Output the [x, y] coordinate of the center of the cell containing the given text.  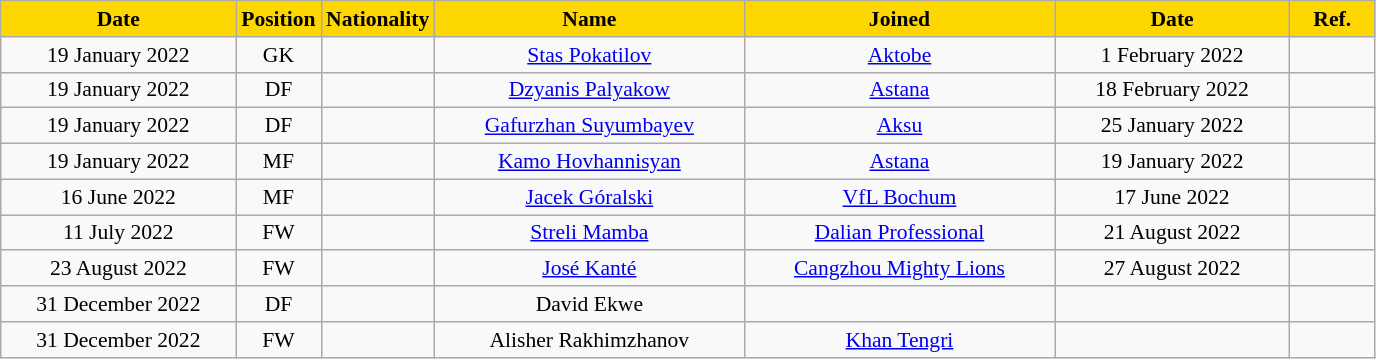
Gafurzhan Suyumbayev [589, 126]
23 August 2022 [118, 269]
25 January 2022 [1172, 126]
17 June 2022 [1172, 197]
Streli Mamba [589, 233]
Stas Pokatilov [589, 55]
Nationality [378, 19]
Position [278, 19]
David Ekwe [589, 304]
Aktobe [899, 55]
21 August 2022 [1172, 233]
Dalian Professional [899, 233]
VfL Bochum [899, 197]
Jacek Góralski [589, 197]
18 February 2022 [1172, 90]
Alisher Rakhimzhanov [589, 340]
16 June 2022 [118, 197]
Dzyanis Palyakow [589, 90]
11 July 2022 [118, 233]
Khan Tengri [899, 340]
Joined [899, 19]
Cangzhou Mighty Lions [899, 269]
GK [278, 55]
Kamo Hovhannisyan [589, 162]
1 February 2022 [1172, 55]
Aksu [899, 126]
Name [589, 19]
José Kanté [589, 269]
27 August 2022 [1172, 269]
Ref. [1332, 19]
